Find where the given text appears and provide that cell's center as (X, Y) coordinate. 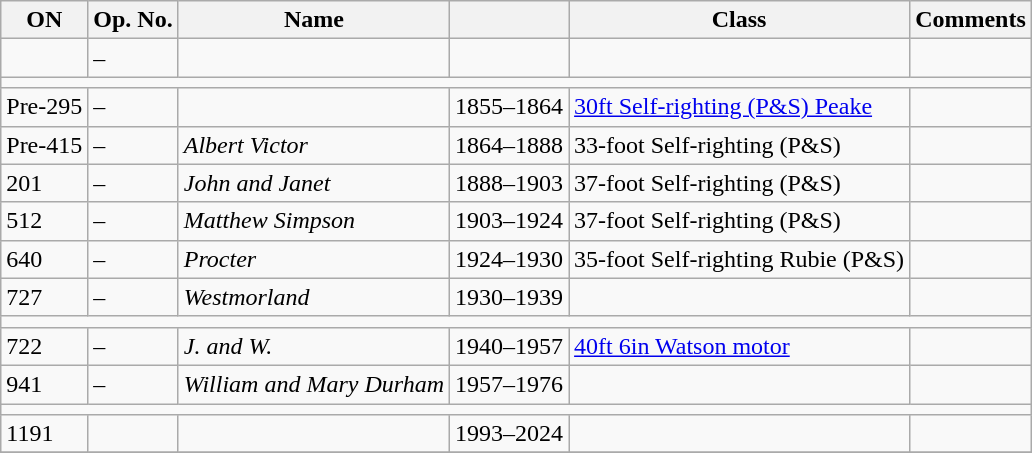
Westmorland (314, 297)
William and Mary Durham (314, 384)
201 (44, 183)
1957–1976 (510, 384)
1924–1930 (510, 259)
640 (44, 259)
1993–2024 (510, 434)
Pre-295 (44, 107)
1930–1939 (510, 297)
40ft 6in Watson motor (740, 346)
Comments (971, 20)
30ft Self-righting (P&S) Peake (740, 107)
Matthew Simpson (314, 221)
1888–1903 (510, 183)
J. and W. (314, 346)
33-foot Self-righting (P&S) (740, 145)
1903–1924 (510, 221)
1191 (44, 434)
ON (44, 20)
John and Janet (314, 183)
Albert Victor (314, 145)
Name (314, 20)
35-foot Self-righting Rubie (P&S) (740, 259)
1864–1888 (510, 145)
Op. No. (133, 20)
Procter (314, 259)
Class (740, 20)
727 (44, 297)
1855–1864 (510, 107)
722 (44, 346)
941 (44, 384)
Pre-415 (44, 145)
512 (44, 221)
1940–1957 (510, 346)
